Determine the [X, Y] coordinate at the center of the cell enclosing the given text.  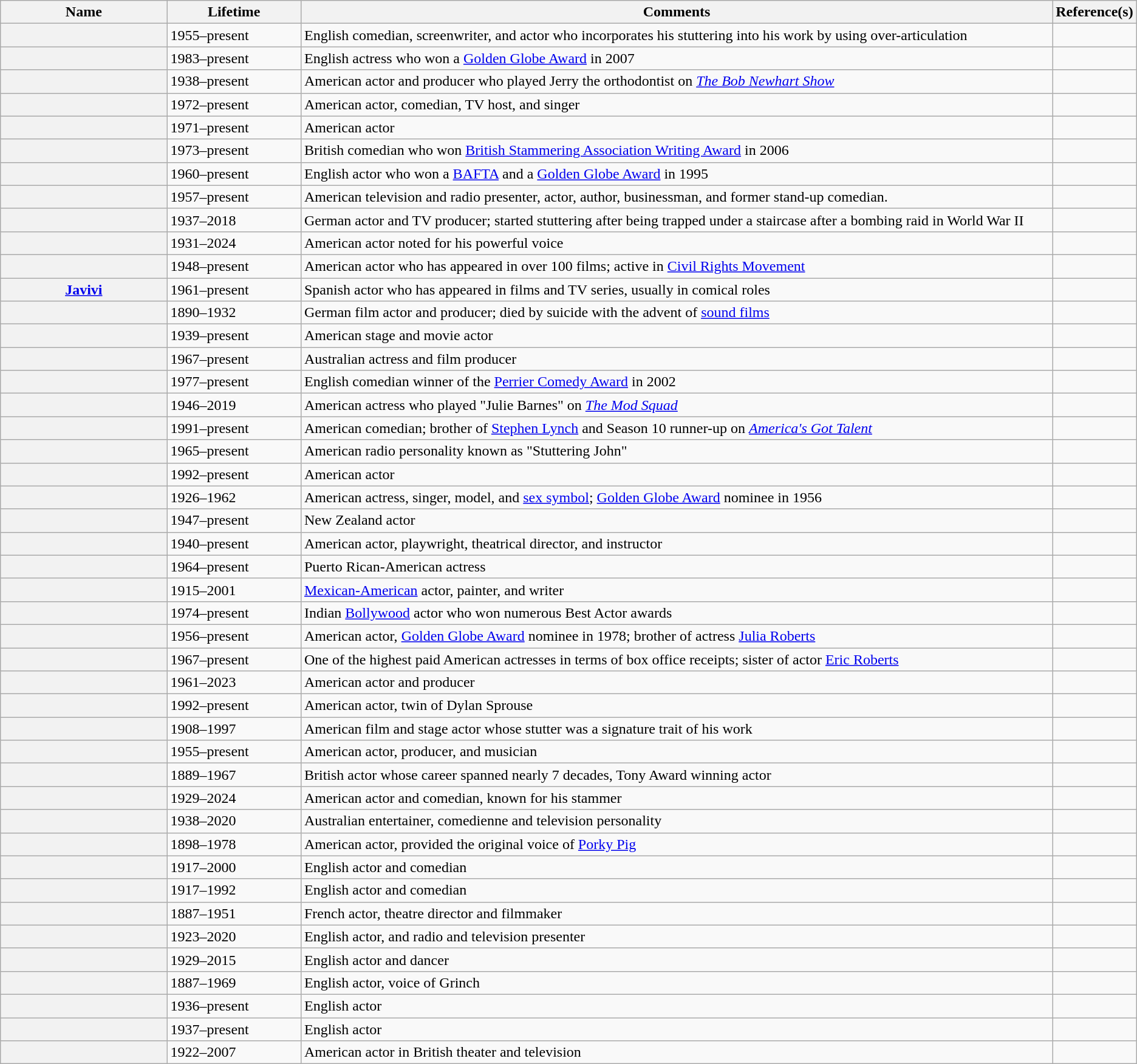
Australian entertainer, comedienne and television personality [677, 821]
1929–2024 [234, 798]
1936–present [234, 1006]
1917–1992 [234, 890]
1948–present [234, 266]
American actor, playwright, theatrical director, and instructor [677, 544]
1923–2020 [234, 936]
1973–present [234, 151]
1956–present [234, 636]
German film actor and producer; died by suicide with the advent of sound films [677, 313]
1915–2001 [234, 590]
1977–present [234, 382]
American actor and comedian, known for his stammer [677, 798]
American actress, singer, model, and sex symbol; Golden Globe Award nominee in 1956 [677, 497]
Puerto Rican-American actress [677, 567]
1898–1978 [234, 844]
1960–present [234, 174]
English comedian, screenwriter, and actor who incorporates his stuttering into his work by using over-articulation [677, 35]
American actor and producer [677, 683]
American actress who played "Julie Barnes" on The Mod Squad [677, 405]
1971–present [234, 128]
1965–present [234, 451]
1939–present [234, 336]
Reference(s) [1094, 12]
1961–2023 [234, 683]
British comedian who won British Stammering Association Writing Award in 2006 [677, 151]
English actress who won a Golden Globe Award in 2007 [677, 58]
1946–2019 [234, 405]
1991–present [234, 428]
1887–1951 [234, 913]
Comments [677, 12]
1961–present [234, 290]
1929–2015 [234, 960]
Lifetime [234, 12]
American actor, producer, and musician [677, 752]
1938–present [234, 81]
Indian Bollywood actor who won numerous Best Actor awards [677, 613]
English actor and dancer [677, 960]
1974–present [234, 613]
1922–2007 [234, 1052]
Australian actress and film producer [677, 359]
American actor who has appeared in over 100 films; active in Civil Rights Movement [677, 266]
One of the highest paid American actresses in terms of box office receipts; sister of actor Eric Roberts [677, 659]
French actor, theatre director and filmmaker [677, 913]
American stage and movie actor [677, 336]
Name [84, 12]
English actor, and radio and television presenter [677, 936]
American actor noted for his powerful voice [677, 243]
American actor, provided the original voice of Porky Pig [677, 844]
American comedian; brother of Stephen Lynch and Season 10 runner-up on America's Got Talent [677, 428]
Javivi [84, 290]
1972–present [234, 104]
1983–present [234, 58]
English actor, voice of Grinch [677, 983]
1908–1997 [234, 729]
American radio personality known as "Stuttering John" [677, 451]
American actor, Golden Globe Award nominee in 1978; brother of actress Julia Roberts [677, 636]
British actor whose career spanned nearly 7 decades, Tony Award winning actor [677, 775]
American film and stage actor whose stutter was a signature trait of his work [677, 729]
Spanish actor who has appeared in films and TV series, usually in comical roles [677, 290]
Mexican-American actor, painter, and writer [677, 590]
1937–2018 [234, 220]
American actor, comedian, TV host, and singer [677, 104]
American actor in British theater and television [677, 1052]
American television and radio presenter, actor, author, businessman, and former stand-up comedian. [677, 197]
German actor and TV producer; started stuttering after being trapped under a staircase after a bombing raid in World War II [677, 220]
1890–1932 [234, 313]
1926–1962 [234, 497]
1964–present [234, 567]
American actor and producer who played Jerry the orthodontist on The Bob Newhart Show [677, 81]
New Zealand actor [677, 520]
1947–present [234, 520]
1940–present [234, 544]
1887–1969 [234, 983]
American actor, twin of Dylan Sprouse [677, 706]
English comedian winner of the Perrier Comedy Award in 2002 [677, 382]
English actor who won a BAFTA and a Golden Globe Award in 1995 [677, 174]
1938–2020 [234, 821]
1917–2000 [234, 867]
1889–1967 [234, 775]
1957–present [234, 197]
1931–2024 [234, 243]
1937–present [234, 1029]
